Pinpoint the cell where the given text exists, returning its (X, Y) midpoint coordinate. 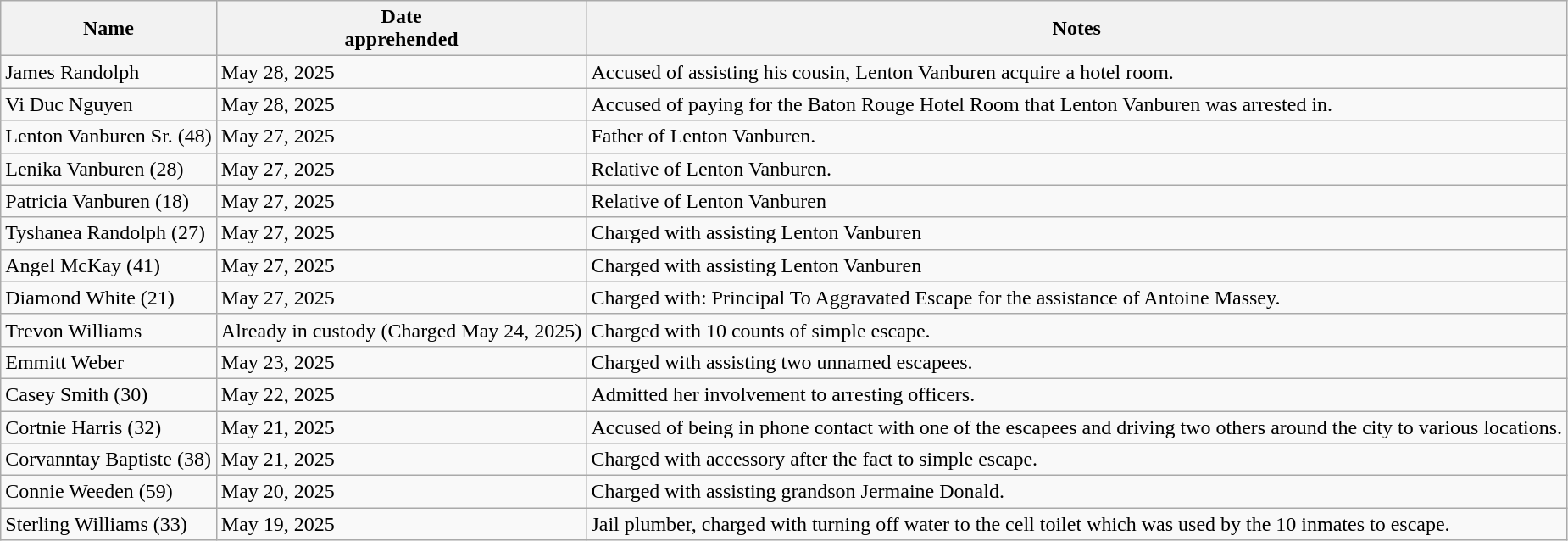
Connie Weeden (59) (108, 492)
Charged with 10 counts of simple escape. (1076, 330)
Relative of Lenton Vanburen. (1076, 169)
May 19, 2025 (402, 524)
Vi Duc Nguyen (108, 104)
James Randolph (108, 72)
Charged with: Principal To Aggravated Escape for the assistance of Antoine Massey. (1076, 298)
Lenika Vanburen (28) (108, 169)
Casey Smith (30) (108, 394)
Notes (1076, 29)
Accused of assisting his cousin, Lenton Vanburen acquire a hotel room. (1076, 72)
Accused of paying for the Baton Rouge Hotel Room that Lenton Vanburen was arrested in. (1076, 104)
Tyshanea Randolph (27) (108, 233)
Admitted her involvement to arresting officers. (1076, 394)
May 22, 2025 (402, 394)
Patricia Vanburen (18) (108, 201)
Lenton Vanburen Sr. (48) (108, 137)
Charged with assisting grandson Jermaine Donald. (1076, 492)
Accused of being in phone contact with one of the escapees and driving two others around the city to various locations. (1076, 427)
Cortnie Harris (32) (108, 427)
Jail plumber, charged with turning off water to the cell toilet which was used by the 10 inmates to escape. (1076, 524)
Relative of Lenton Vanburen (1076, 201)
Charged with assisting two unnamed escapees. (1076, 362)
May 20, 2025 (402, 492)
Charged with accessory after the fact to simple escape. (1076, 460)
Dateapprehended (402, 29)
May 23, 2025 (402, 362)
Angel McKay (41) (108, 265)
Sterling Williams (33) (108, 524)
Trevon Williams (108, 330)
Emmitt Weber (108, 362)
Name (108, 29)
Corvanntay Baptiste (38) (108, 460)
Father of Lenton Vanburen. (1076, 137)
Diamond White (21) (108, 298)
Already in custody (Charged May 24, 2025) (402, 330)
